Extract the (x, y) coordinate from the center of the cell holding the provided text.  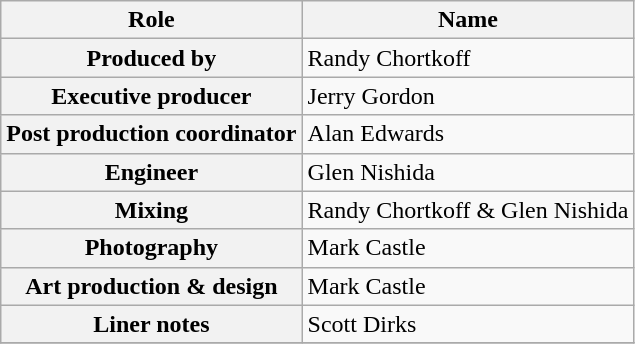
Art production & design (152, 286)
Scott Dirks (468, 324)
Jerry Gordon (468, 96)
Executive producer (152, 96)
Produced by (152, 58)
Glen Nishida (468, 172)
Randy Chortkoff & Glen Nishida (468, 210)
Engineer (152, 172)
Alan Edwards (468, 134)
Mixing (152, 210)
Liner notes (152, 324)
Name (468, 20)
Randy Chortkoff (468, 58)
Photography (152, 248)
Post production coordinator (152, 134)
Role (152, 20)
